Scan for the cell matching the given text and deliver its [X, Y] coordinate at center. 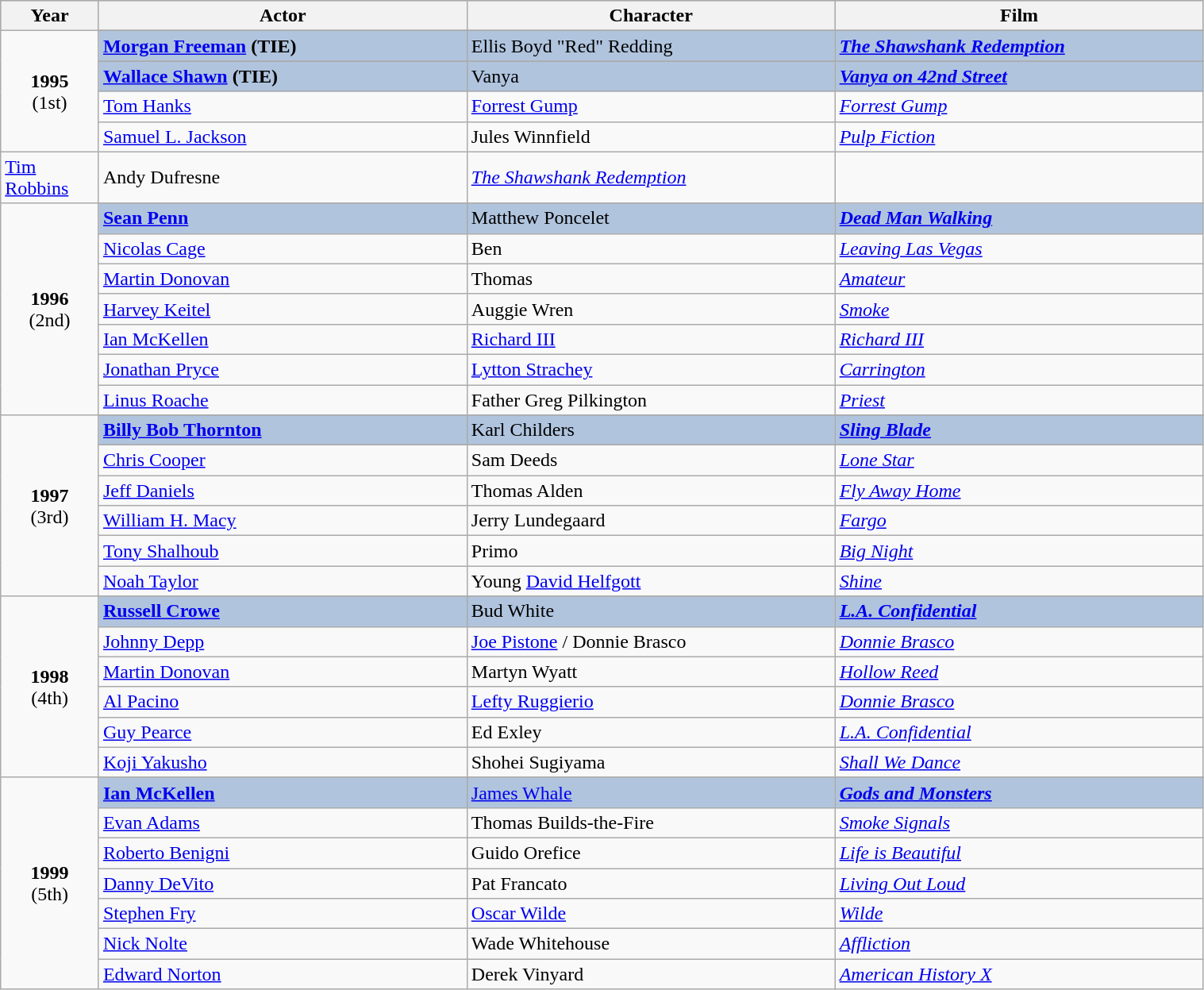
Billy Bob Thornton [283, 430]
Fargo [1019, 521]
Affliction [1019, 944]
Sling Blade [1019, 430]
Thomas Alden [651, 491]
Samuel L. Jackson [283, 137]
Lefty Ruggierio [651, 702]
Tom Hanks [283, 106]
Dead Man Walking [1019, 218]
Sean Penn [283, 218]
1997(3rd) [50, 506]
Ben [651, 248]
Primo [651, 551]
Thomas Builds-the-Fire [651, 822]
Russell Crowe [283, 611]
Al Pacino [283, 702]
James Whale [651, 792]
Derek Vinyard [651, 974]
Gods and Monsters [1019, 792]
Character [651, 16]
Guy Pearce [283, 732]
Linus Roache [283, 399]
Nick Nolte [283, 944]
Film [1019, 16]
Vanya on 42nd Street [1019, 76]
Jonathan Pryce [283, 369]
Amateur [1019, 279]
Father Greg Pilkington [651, 399]
Year [50, 16]
Auggie Wren [651, 309]
Fly Away Home [1019, 491]
Shine [1019, 581]
Koji Yakusho [283, 762]
Pat Francato [651, 884]
Wade Whitehouse [651, 944]
1996(2nd) [50, 309]
Andy Dufresne [283, 178]
Shohei Sugiyama [651, 762]
Karl Childers [651, 430]
Bud White [651, 611]
Jerry Lundegaard [651, 521]
Life is Beautiful [1019, 853]
Actor [283, 16]
Thomas [651, 279]
Tim Robbins [50, 178]
Roberto Benigni [283, 853]
Noah Taylor [283, 581]
Priest [1019, 399]
Smoke [1019, 309]
Vanya [651, 76]
Shall We Dance [1019, 762]
Leaving Las Vegas [1019, 248]
Nicolas Cage [283, 248]
Lone Star [1019, 460]
Guido Orefice [651, 853]
Edward Norton [283, 974]
Wallace Shawn (TIE) [283, 76]
Lytton Strachey [651, 369]
Harvey Keitel [283, 309]
Matthew Poncelet [651, 218]
1995(1st) [50, 91]
Smoke Signals [1019, 822]
Living Out Loud [1019, 884]
Hollow Reed [1019, 672]
Jeff Daniels [283, 491]
Young David Helfgott [651, 581]
Carrington [1019, 369]
Jules Winnfield [651, 137]
Stephen Fry [283, 914]
Big Night [1019, 551]
Ellis Boyd "Red" Redding [651, 46]
Morgan Freeman (TIE) [283, 46]
William H. Macy [283, 521]
1999(5th) [50, 883]
Wilde [1019, 914]
Martyn Wyatt [651, 672]
Joe Pistone / Donnie Brasco [651, 641]
Danny DeVito [283, 884]
Oscar Wilde [651, 914]
Chris Cooper [283, 460]
Ed Exley [651, 732]
1998(4th) [50, 687]
Tony Shalhoub [283, 551]
Evan Adams [283, 822]
Pulp Fiction [1019, 137]
Sam Deeds [651, 460]
American History X [1019, 974]
Johnny Depp [283, 641]
